Scan for the cell matching the given text and deliver its (x, y) coordinate at center. 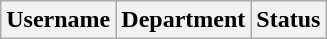
Status (288, 20)
Department (184, 20)
Username (58, 20)
